Determine the (x, y) coordinate at the center of the cell enclosing the given text.  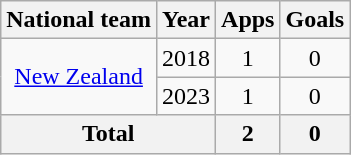
Goals (315, 20)
2018 (186, 58)
Total (108, 134)
New Zealand (79, 77)
2 (248, 134)
Year (186, 20)
Apps (248, 20)
National team (79, 20)
2023 (186, 96)
